Return [X, Y] of the center of cell containing provided text 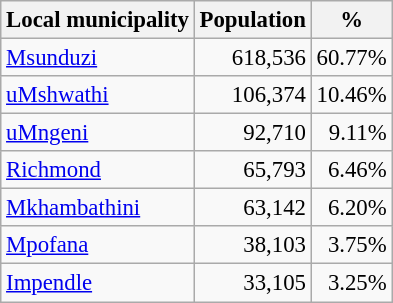
Local municipality [98, 20]
Mpofana [98, 245]
Impendle [98, 283]
92,710 [252, 133]
uMngeni [98, 133]
Msunduzi [98, 58]
10.46% [352, 95]
3.75% [352, 245]
9.11% [352, 133]
6.20% [352, 208]
33,105 [252, 283]
Mkhambathini [98, 208]
63,142 [252, 208]
Population [252, 20]
3.25% [352, 283]
65,793 [252, 170]
% [352, 20]
618,536 [252, 58]
60.77% [352, 58]
6.46% [352, 170]
uMshwathi [98, 95]
106,374 [252, 95]
Richmond [98, 170]
38,103 [252, 245]
